Provide the [x, y] coordinate of the cell's center where the given text is located.  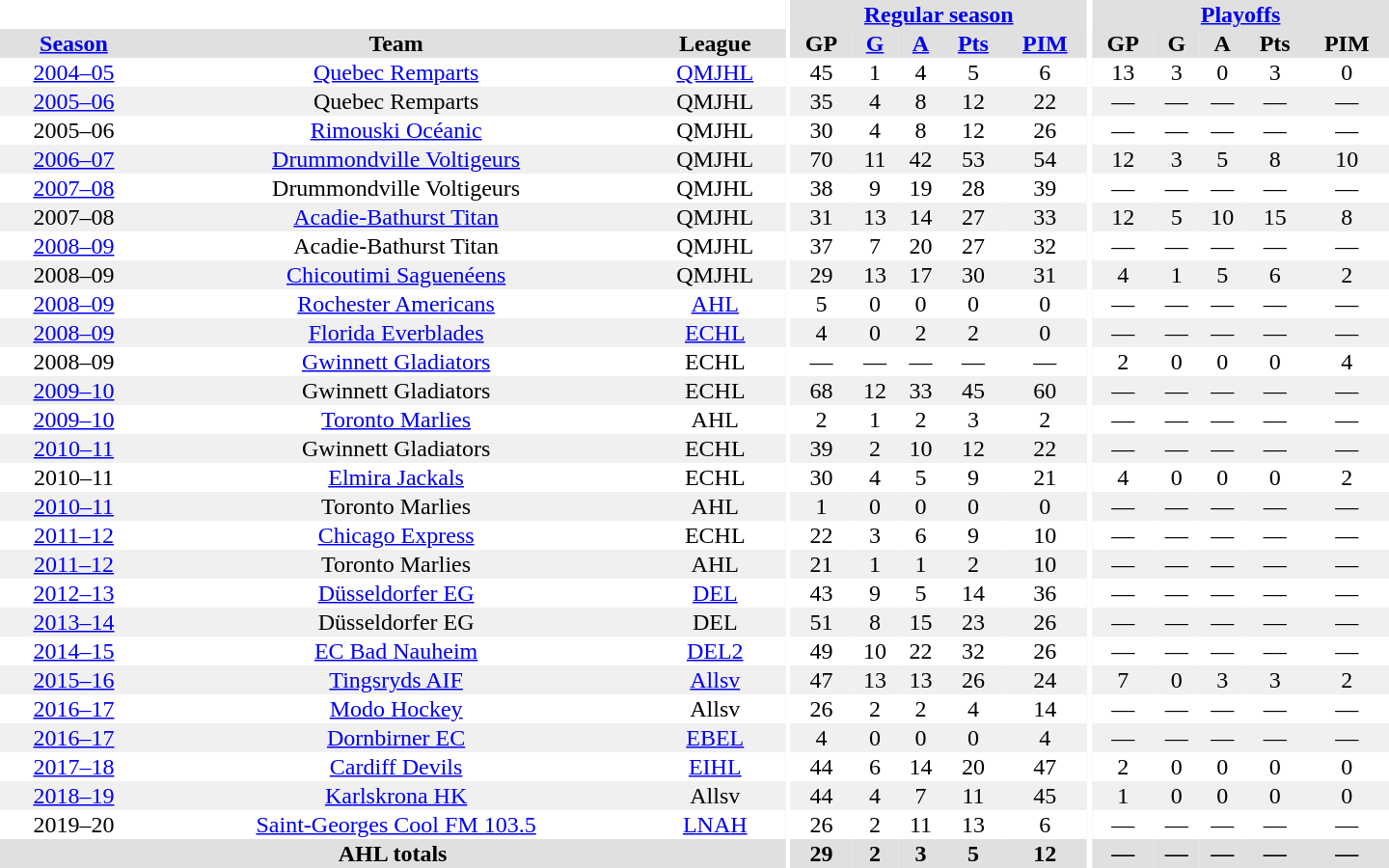
37 [821, 246]
Modo Hockey [395, 709]
2012–13 [73, 593]
Elmira Jackals [395, 477]
Team [395, 43]
Season [73, 43]
Rochester Americans [395, 304]
17 [920, 275]
Florida Everblades [395, 333]
Chicago Express [395, 535]
42 [920, 159]
2015–16 [73, 680]
Saint-Georges Cool FM 103.5 [395, 825]
2004–05 [73, 72]
43 [821, 593]
League [715, 43]
19 [920, 188]
24 [1046, 680]
60 [1046, 391]
EIHL [715, 767]
51 [821, 622]
38 [821, 188]
Cardiff Devils [395, 767]
Karlskrona HK [395, 796]
2014–15 [73, 651]
AHL totals [393, 854]
EC Bad Nauheim [395, 651]
70 [821, 159]
28 [973, 188]
53 [973, 159]
2006–07 [73, 159]
EBEL [715, 738]
Playoffs [1240, 14]
36 [1046, 593]
Dornbirner EC [395, 738]
35 [821, 101]
23 [973, 622]
49 [821, 651]
2019–20 [73, 825]
Rimouski Océanic [395, 130]
DEL2 [715, 651]
54 [1046, 159]
2017–18 [73, 767]
68 [821, 391]
2013–14 [73, 622]
Tingsryds AIF [395, 680]
Regular season [939, 14]
Chicoutimi Saguenéens [395, 275]
LNAH [715, 825]
2018–19 [73, 796]
